Identify which cell holds the provided text, then report its [x, y] central coordinate. 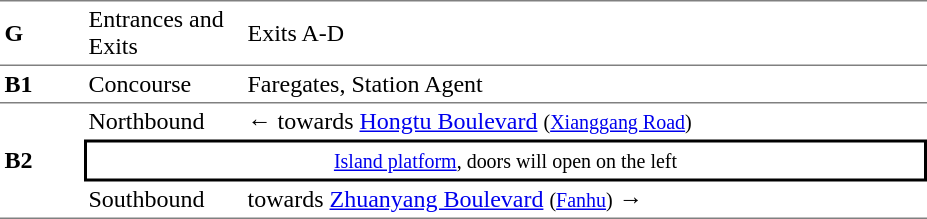
← towards Hongtu Boulevard (Xianggang Road) [585, 122]
Entrances and Exits [164, 33]
Exits A-D [585, 33]
Concourse [164, 85]
Island platform, doors will open on the left [506, 161]
G [42, 33]
Northbound [164, 122]
Faregates, Station Agent [585, 85]
B1 [42, 85]
